Detect which cell encompasses the target text, then output its (X, Y) center coordinate. 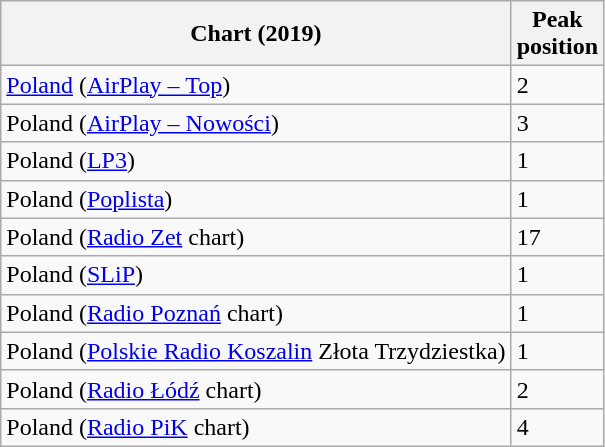
Poland (Radio Łódź chart) (256, 389)
Poland (Radio Zet chart) (256, 237)
Poland (SLiP) (256, 275)
17 (557, 237)
Poland (Radio PiK chart) (256, 427)
Chart (2019) (256, 34)
Peakposition (557, 34)
Poland (Poplista) (256, 199)
4 (557, 427)
Poland (AirPlay – Top) (256, 85)
Poland (Radio Poznań chart) (256, 313)
Poland (Polskie Radio Koszalin Złota Trzydziestka) (256, 351)
Poland (AirPlay – Nowości) (256, 123)
Poland (LP3) (256, 161)
3 (557, 123)
